Provide the [x, y] coordinate of the cell's center where the given text is located.  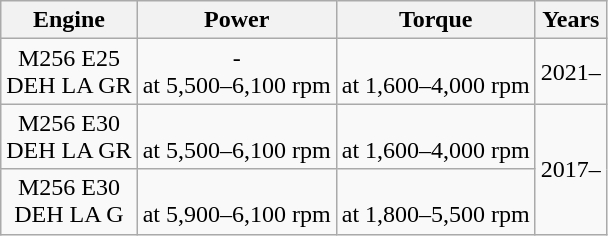
2017– [570, 169]
2021– [570, 72]
at 1,800–5,500 rpm [436, 202]
at 5,900–6,100 rpm [236, 202]
Power [236, 20]
- at 5,500–6,100 rpm [236, 72]
M256 E30 DEH LA GR [69, 136]
M256 E25 DEH LA GR [69, 72]
Engine [69, 20]
Years [570, 20]
at 5,500–6,100 rpm [236, 136]
Torque [436, 20]
M256 E30 DEH LA G [69, 202]
